Extract the (X, Y) coordinate from the center of the cell holding the provided text.  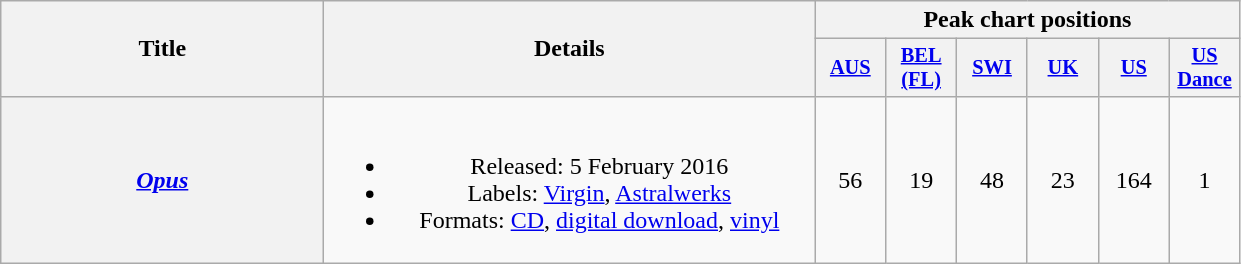
23 (1062, 180)
SWI (992, 68)
BEL(FL) (922, 68)
56 (850, 180)
48 (992, 180)
19 (922, 180)
USDance (1204, 68)
164 (1134, 180)
Title (162, 49)
AUS (850, 68)
US (1134, 68)
Details (570, 49)
Peak chart positions (1028, 20)
1 (1204, 180)
Released: 5 February 2016Labels: Virgin, AstralwerksFormats: CD, digital download, vinyl (570, 180)
UK (1062, 68)
Opus (162, 180)
